Provide the [x, y] coordinate of the cell's center where the given text is located.  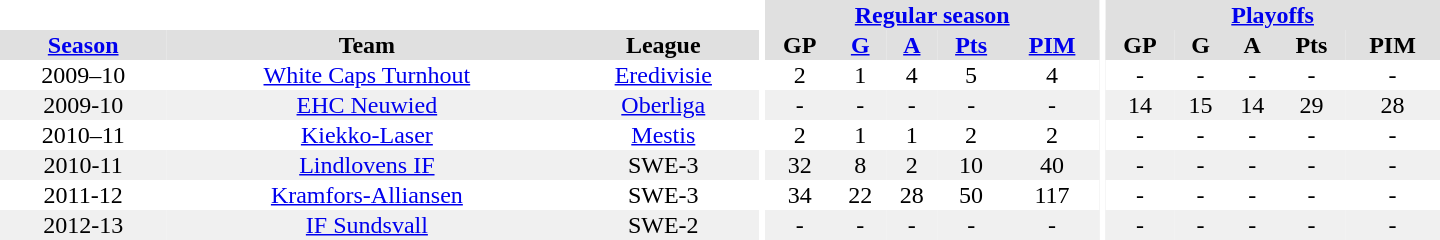
Season [83, 45]
22 [860, 195]
Mestis [663, 135]
2009–10 [83, 75]
29 [1312, 105]
2011-12 [83, 195]
5 [972, 75]
Team [366, 45]
SWE-2 [663, 225]
Regular season [932, 15]
2010-11 [83, 165]
50 [972, 195]
15 [1201, 105]
White Caps Turnhout [366, 75]
Kiekko-Laser [366, 135]
IF Sundsvall [366, 225]
2010–11 [83, 135]
Oberliga [663, 105]
Kramfors-Alliansen [366, 195]
Lindlovens IF [366, 165]
8 [860, 165]
League [663, 45]
34 [800, 195]
Playoffs [1272, 15]
2012-13 [83, 225]
EHC Neuwied [366, 105]
40 [1052, 165]
10 [972, 165]
Eredivisie [663, 75]
32 [800, 165]
2009-10 [83, 105]
117 [1052, 195]
